Locate the cell with the specified text and output its [x, y] center coordinate. 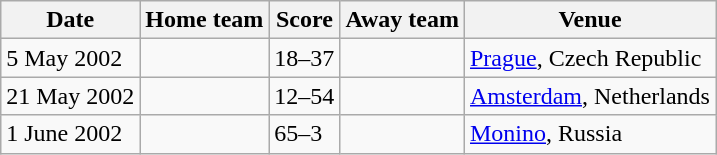
12–54 [304, 96]
18–37 [304, 58]
Monino, Russia [590, 134]
Date [70, 20]
21 May 2002 [70, 96]
5 May 2002 [70, 58]
Venue [590, 20]
Away team [402, 20]
1 June 2002 [70, 134]
Home team [204, 20]
65–3 [304, 134]
Score [304, 20]
Amsterdam, Netherlands [590, 96]
Prague, Czech Republic [590, 58]
